Extract the [x, y] coordinate from the center of the cell holding the provided text.  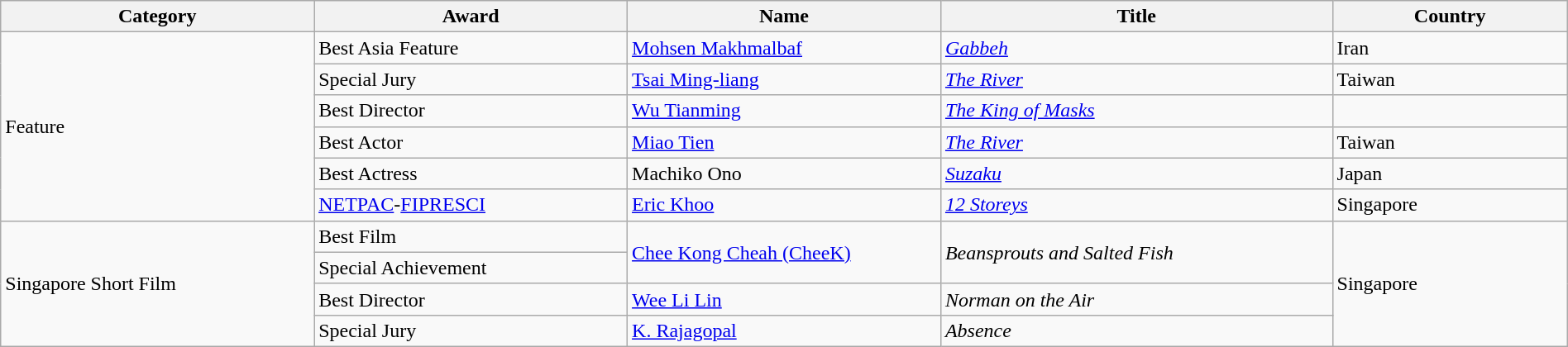
NETPAC-FIPRESCI [471, 205]
Mohsen Makhmalbaf [784, 48]
Title [1136, 17]
The King of Masks [1136, 111]
Country [1450, 17]
Wee Li Lin [784, 299]
Best Actress [471, 173]
Category [157, 17]
Miao Tien [784, 142]
Award [471, 17]
K. Rajagopal [784, 330]
Iran [1450, 48]
Special Achievement [471, 268]
Feature [157, 126]
Chee Kong Cheah (CheeK) [784, 252]
Gabbeh [1136, 48]
Eric Khoo [784, 205]
Best Actor [471, 142]
12 Storeys [1136, 205]
Singapore Short Film [157, 283]
Name [784, 17]
Tsai Ming-liang [784, 79]
Beansprouts and Salted Fish [1136, 252]
Best Asia Feature [471, 48]
Machiko Ono [784, 173]
Best Film [471, 236]
Wu Tianming [784, 111]
Japan [1450, 173]
Absence [1136, 330]
Norman on the Air [1136, 299]
Suzaku [1136, 173]
